Identify which cell holds the provided text, then report its (X, Y) central coordinate. 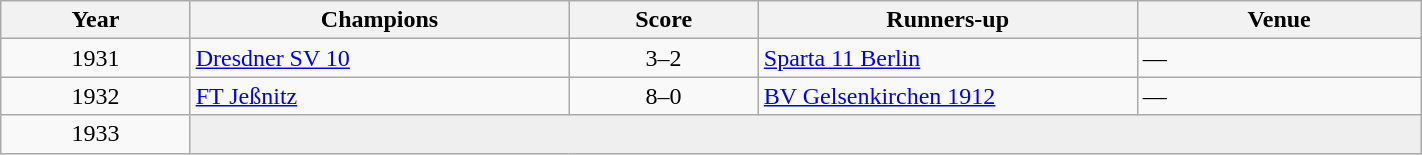
Champions (380, 20)
8–0 (664, 96)
BV Gelsenkirchen 1912 (948, 96)
1933 (96, 134)
Runners-up (948, 20)
1932 (96, 96)
Dresdner SV 10 (380, 58)
Sparta 11 Berlin (948, 58)
FT Jeßnitz (380, 96)
Year (96, 20)
3–2 (664, 58)
Score (664, 20)
1931 (96, 58)
Venue (1279, 20)
